Locate the cell with the specified text and output its (x, y) center coordinate. 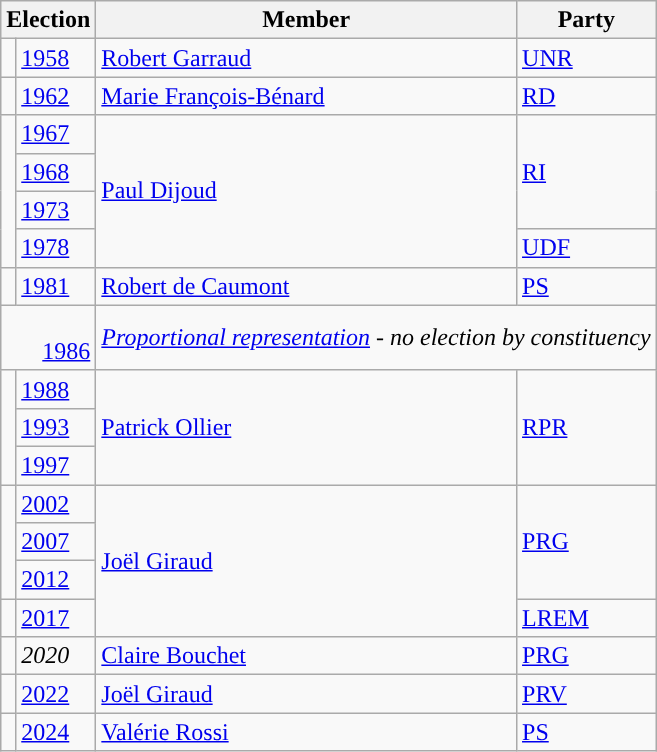
Paul Dijoud (306, 191)
RPR (587, 427)
UDF (587, 248)
Claire Bouchet (306, 656)
Marie François-Bénard (306, 96)
RD (587, 96)
1986 (48, 338)
Robert Garraud (306, 58)
Patrick Ollier (306, 427)
1993 (56, 427)
Proportional representation - no election by constituency (376, 338)
UNR (587, 58)
Party (587, 20)
RI (587, 172)
1988 (56, 389)
LREM (587, 618)
1968 (56, 172)
1973 (56, 210)
Robert de Caumont (306, 286)
1997 (56, 465)
1958 (56, 58)
2012 (56, 580)
1967 (56, 134)
2022 (56, 694)
2024 (56, 732)
2002 (56, 503)
2007 (56, 542)
Member (306, 20)
1978 (56, 248)
Election (48, 20)
PRV (587, 694)
Valérie Rossi (306, 732)
1981 (56, 286)
2020 (56, 656)
2017 (56, 618)
1962 (56, 96)
